Identify which cell holds the provided text, then report its (X, Y) central coordinate. 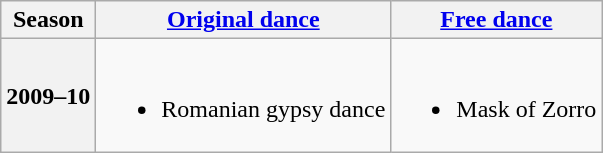
Season (48, 20)
Free dance (496, 20)
2009–10 (48, 96)
Mask of Zorro (496, 96)
Original dance (244, 20)
Romanian gypsy dance (244, 96)
